Output the [x, y] coordinate of the center of the cell containing the given text.  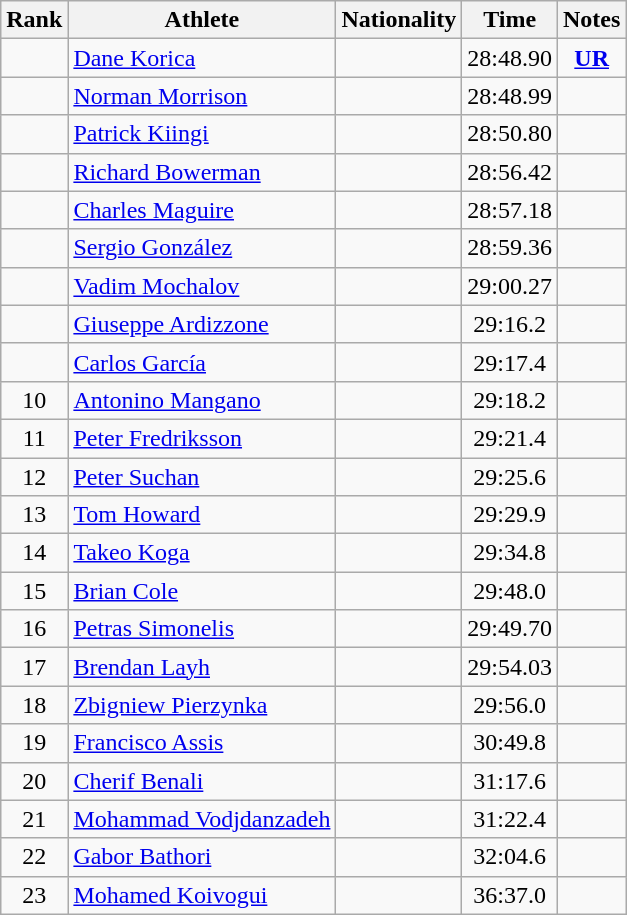
Francisco Assis [202, 743]
36:37.0 [510, 895]
29:21.4 [510, 438]
Vadim Mochalov [202, 286]
10 [34, 400]
Giuseppe Ardizzone [202, 324]
29:54.03 [510, 667]
19 [34, 743]
32:04.6 [510, 857]
Antonino Mangano [202, 400]
14 [34, 553]
12 [34, 477]
17 [34, 667]
31:22.4 [510, 819]
15 [34, 591]
29:18.2 [510, 400]
28:57.18 [510, 210]
29:16.2 [510, 324]
Cherif Benali [202, 781]
20 [34, 781]
29:56.0 [510, 705]
16 [34, 629]
11 [34, 438]
Sergio González [202, 248]
Tom Howard [202, 515]
22 [34, 857]
31:17.6 [510, 781]
Carlos García [202, 362]
Peter Fredriksson [202, 438]
28:50.80 [510, 134]
Dane Korica [202, 58]
29:00.27 [510, 286]
Brendan Layh [202, 667]
29:49.70 [510, 629]
Charles Maguire [202, 210]
29:25.6 [510, 477]
18 [34, 705]
29:29.9 [510, 515]
Athlete [202, 20]
Richard Bowerman [202, 172]
13 [34, 515]
29:34.8 [510, 553]
Nationality [399, 20]
Brian Cole [202, 591]
Takeo Koga [202, 553]
28:56.42 [510, 172]
UR [591, 58]
Gabor Bathori [202, 857]
21 [34, 819]
Mohammad Vodjdanzadeh [202, 819]
Rank [34, 20]
28:48.99 [510, 96]
30:49.8 [510, 743]
Petras Simonelis [202, 629]
29:48.0 [510, 591]
Time [510, 20]
Patrick Kiingi [202, 134]
28:48.90 [510, 58]
Norman Morrison [202, 96]
29:17.4 [510, 362]
Notes [591, 20]
23 [34, 895]
Mohamed Koivogui [202, 895]
Peter Suchan [202, 477]
Zbigniew Pierzynka [202, 705]
28:59.36 [510, 248]
